Detect which cell encompasses the target text, then output its (x, y) center coordinate. 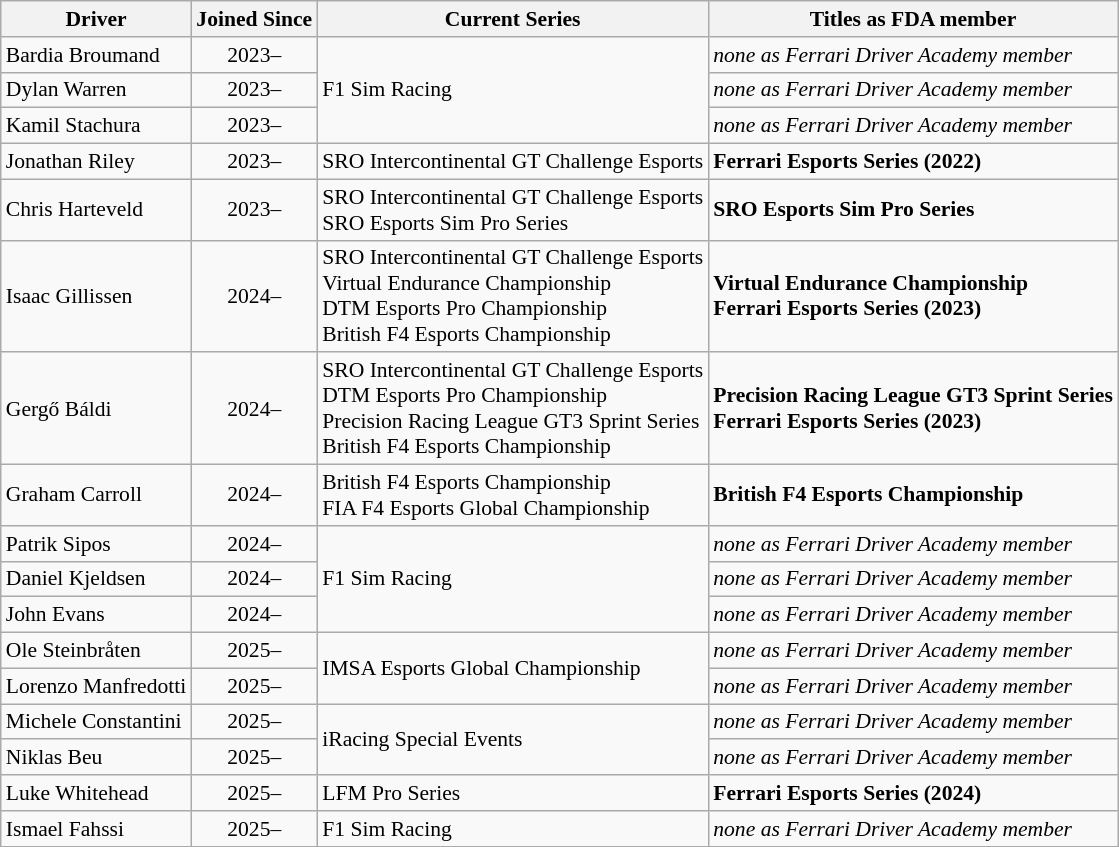
Gergő Báldi (96, 409)
iRacing Special Events (512, 740)
Dylan Warren (96, 90)
Chris Harteveld (96, 210)
Kamil Stachura (96, 126)
Jonathan Riley (96, 162)
SRO Intercontinental GT Challenge Esports (512, 162)
Luke Whitehead (96, 793)
Graham Carroll (96, 496)
Ismael Fahssi (96, 829)
Ferrari Esports Series (2022) (913, 162)
British F4 Esports ChampionshipFIA F4 Esports Global Championship (512, 496)
SRO Intercontinental GT Challenge EsportsVirtual Endurance ChampionshipDTM Esports Pro ChampionshipBritish F4 Esports Championship (512, 296)
Isaac Gillissen (96, 296)
SRO Intercontinental GT Challenge EsportsDTM Esports Pro ChampionshipPrecision Racing League GT3 Sprint SeriesBritish F4 Esports Championship (512, 409)
IMSA Esports Global Championship (512, 668)
John Evans (96, 615)
Ole Steinbråten (96, 651)
Niklas Beu (96, 758)
Driver (96, 19)
British F4 Esports Championship (913, 496)
SRO Intercontinental GT Challenge EsportsSRO Esports Sim Pro Series (512, 210)
Patrik Sipos (96, 544)
Virtual Endurance ChampionshipFerrari Esports Series (2023) (913, 296)
Lorenzo Manfredotti (96, 686)
Daniel Kjeldsen (96, 579)
Joined Since (254, 19)
Michele Constantini (96, 722)
Precision Racing League GT3 Sprint SeriesFerrari Esports Series (2023) (913, 409)
Bardia Broumand (96, 55)
LFM Pro Series (512, 793)
Ferrari Esports Series (2024) (913, 793)
Current Series (512, 19)
Titles as FDA member (913, 19)
SRO Esports Sim Pro Series (913, 210)
